Output the [x, y] coordinate of the center of the cell containing the given text.  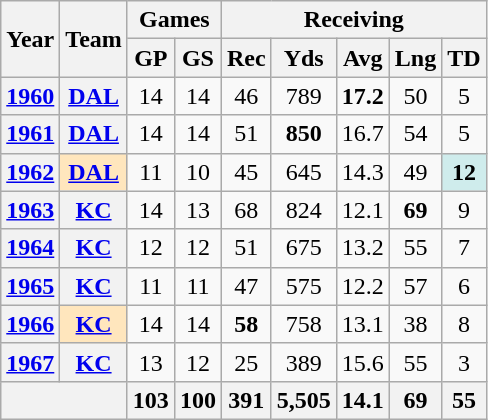
758 [304, 324]
1965 [30, 286]
Games [174, 20]
GP [150, 58]
1963 [30, 210]
14.3 [362, 172]
GS [198, 58]
100 [198, 400]
1966 [30, 324]
57 [415, 286]
850 [304, 134]
1962 [30, 172]
25 [246, 362]
3 [464, 362]
58 [246, 324]
Team [94, 39]
5,505 [304, 400]
789 [304, 96]
7 [464, 248]
54 [415, 134]
49 [415, 172]
Lng [415, 58]
45 [246, 172]
12.2 [362, 286]
645 [304, 172]
Receiving [354, 20]
12.1 [362, 210]
10 [198, 172]
46 [246, 96]
15.6 [362, 362]
1964 [30, 248]
50 [415, 96]
13.1 [362, 324]
Avg [362, 58]
389 [304, 362]
Rec [246, 58]
13.2 [362, 248]
38 [415, 324]
14.1 [362, 400]
Year [30, 39]
391 [246, 400]
1967 [30, 362]
16.7 [362, 134]
6 [464, 286]
1960 [30, 96]
675 [304, 248]
47 [246, 286]
68 [246, 210]
TD [464, 58]
8 [464, 324]
824 [304, 210]
575 [304, 286]
1961 [30, 134]
9 [464, 210]
17.2 [362, 96]
Yds [304, 58]
103 [150, 400]
